Identify which cell holds the provided text, then report its [x, y] central coordinate. 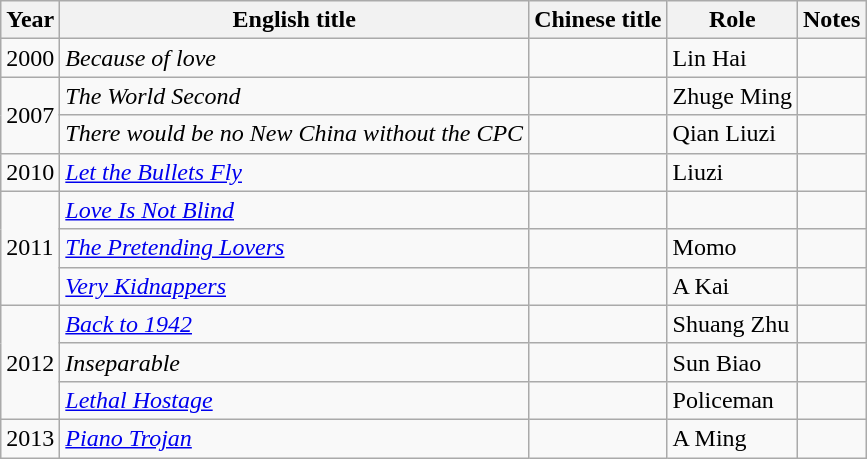
Notes [831, 20]
Because of love [294, 58]
2010 [30, 172]
2011 [30, 248]
Let the Bullets Fly [294, 172]
Liuzi [732, 172]
Qian Liuzi [732, 134]
Piano Trojan [294, 438]
Lin Hai [732, 58]
Momo [732, 248]
Inseparable [294, 362]
A Kai [732, 286]
2007 [30, 115]
2000 [30, 58]
There would be no New China without the CPC [294, 134]
Sun Biao [732, 362]
Role [732, 20]
2012 [30, 362]
Lethal Hostage [294, 400]
The Pretending Lovers [294, 248]
Policeman [732, 400]
Chinese title [598, 20]
Zhuge Ming [732, 96]
Year [30, 20]
A Ming [732, 438]
Very Kidnappers [294, 286]
Love Is Not Blind [294, 210]
Back to 1942 [294, 324]
Shuang Zhu [732, 324]
English title [294, 20]
2013 [30, 438]
The World Second [294, 96]
